Identify which cell holds the provided text, then report its [X, Y] central coordinate. 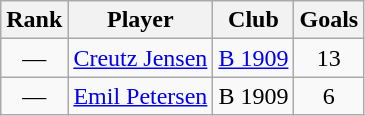
6 [329, 96]
Goals [329, 20]
13 [329, 58]
Player [140, 20]
Rank [34, 20]
Club [254, 20]
Emil Petersen [140, 96]
Creutz Jensen [140, 58]
